Detect which cell encompasses the target text, then output its [x, y] center coordinate. 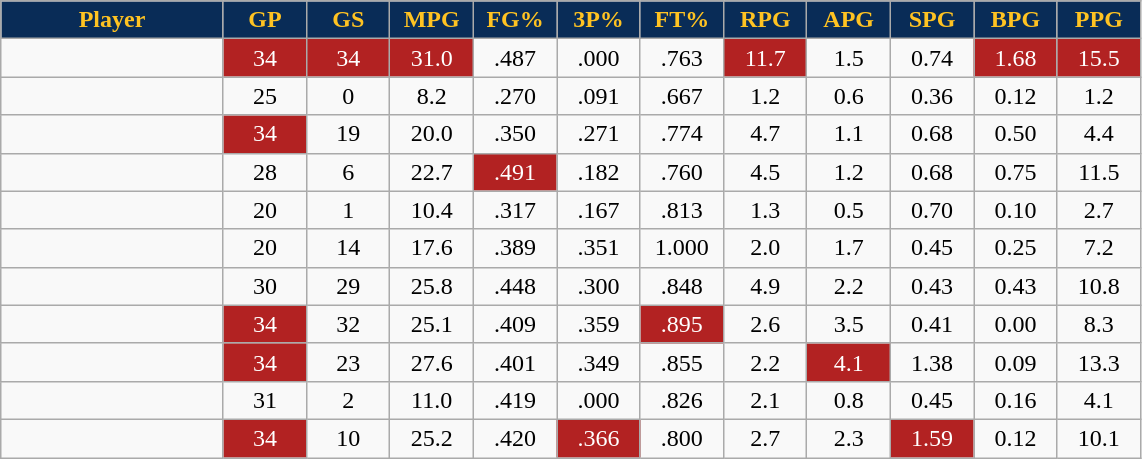
.389 [514, 248]
11.0 [432, 400]
0.5 [848, 210]
.826 [682, 400]
4.9 [766, 286]
1.68 [1016, 58]
.409 [514, 324]
1.38 [932, 362]
0.00 [1016, 324]
MPG [432, 20]
8.3 [1098, 324]
0.10 [1016, 210]
2.0 [766, 248]
.270 [514, 96]
4.4 [1098, 134]
0.09 [1016, 362]
FT% [682, 20]
0.50 [1016, 134]
1.1 [848, 134]
APG [848, 20]
GP [264, 20]
RPG [766, 20]
0.36 [932, 96]
13.3 [1098, 362]
8.2 [432, 96]
.420 [514, 438]
.182 [598, 172]
3P% [598, 20]
0 [348, 96]
BPG [1016, 20]
0.6 [848, 96]
31.0 [432, 58]
.091 [598, 96]
1.3 [766, 210]
23 [348, 362]
1.5 [848, 58]
30 [264, 286]
.401 [514, 362]
1 [348, 210]
10.8 [1098, 286]
2.3 [848, 438]
0.70 [932, 210]
.487 [514, 58]
4.7 [766, 134]
.813 [682, 210]
.350 [514, 134]
7.2 [1098, 248]
17.6 [432, 248]
.667 [682, 96]
.419 [514, 400]
.800 [682, 438]
31 [264, 400]
20.0 [432, 134]
25.2 [432, 438]
32 [348, 324]
.300 [598, 286]
0.74 [932, 58]
.895 [682, 324]
11.7 [766, 58]
6 [348, 172]
SPG [932, 20]
.491 [514, 172]
29 [348, 286]
.448 [514, 286]
.167 [598, 210]
.366 [598, 438]
0.75 [1016, 172]
.349 [598, 362]
.760 [682, 172]
25.8 [432, 286]
10.1 [1098, 438]
PPG [1098, 20]
0.8 [848, 400]
FG% [514, 20]
15.5 [1098, 58]
19 [348, 134]
.351 [598, 248]
22.7 [432, 172]
.359 [598, 324]
.763 [682, 58]
10.4 [432, 210]
.855 [682, 362]
GS [348, 20]
14 [348, 248]
0.16 [1016, 400]
.848 [682, 286]
25.1 [432, 324]
1.000 [682, 248]
4.5 [766, 172]
1.7 [848, 248]
3.5 [848, 324]
2.1 [766, 400]
2 [348, 400]
.317 [514, 210]
0.41 [932, 324]
.774 [682, 134]
2.6 [766, 324]
28 [264, 172]
Player [112, 20]
10 [348, 438]
1.59 [932, 438]
27.6 [432, 362]
11.5 [1098, 172]
25 [264, 96]
0.25 [1016, 248]
.271 [598, 134]
